Pinpoint the cell where the given text exists, returning its [x, y] midpoint coordinate. 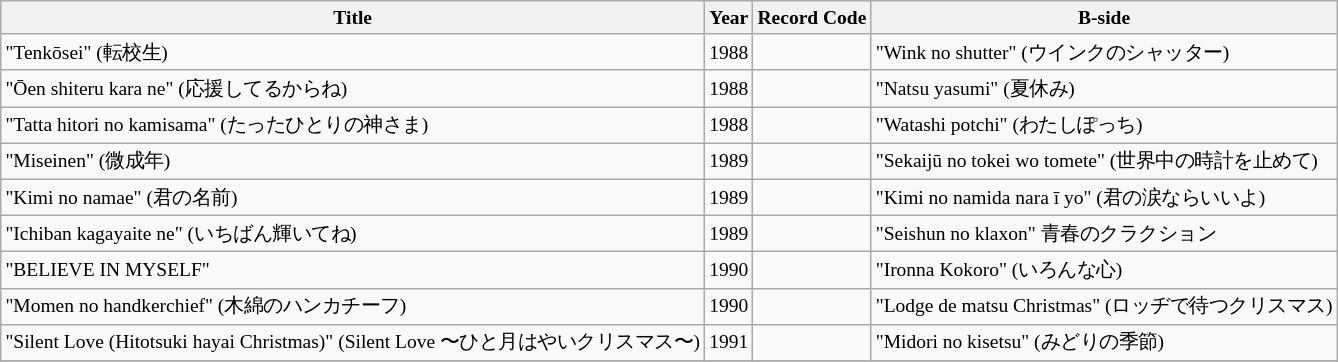
"Miseinen" (微成年) [353, 161]
Year [729, 18]
"BELIEVE IN MYSELF" [353, 270]
"Silent Love (Hitotsuki hayai Christmas)" (Silent Love 〜ひと月はやいクリスマス〜) [353, 342]
"Tatta hitori no kamisama" (たったひとりの神さま) [353, 125]
"Midori no kisetsu" (みどりの季節) [1104, 342]
"Wink no shutter" (ウインクのシャッター) [1104, 52]
"Kimi no namae" (君の名前) [353, 197]
"Tenkōsei" (転校生) [353, 52]
"Watashi potchi" (わたしぽっち) [1104, 125]
"Natsu yasumi" (夏休み) [1104, 88]
"Momen no handkerchief" (木綿のハンカチーフ) [353, 306]
Record Code [812, 18]
"Ōen shiteru kara ne" (応援してるからね) [353, 88]
"Seishun no klaxon" 青春のクラクション [1104, 233]
"Kimi no namida nara ī yo" (君の涙ならいいよ) [1104, 197]
"Ichiban kagayaite ne" (いちばん輝いてね) [353, 233]
"Sekaijū no tokei wo tomete" (世界中の時計を止めて) [1104, 161]
"Lodge de matsu Christmas" (ロッヂで待つクリスマス) [1104, 306]
"Ironna Kokoro" (いろんな心) [1104, 270]
1991 [729, 342]
B-side [1104, 18]
Title [353, 18]
